Find where the given text appears and provide that cell's center as [x, y] coordinate. 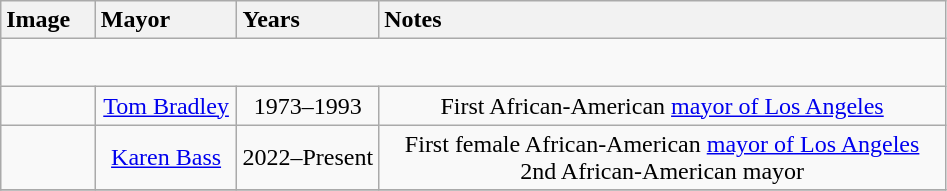
First female African-American mayor of Los Angeles 2nd African-American mayor [662, 158]
Mayor [166, 20]
Tom Bradley [166, 106]
1973–1993 [308, 106]
First African-American mayor of Los Angeles [662, 106]
Image [48, 20]
Karen Bass [166, 158]
Notes [662, 20]
2022–Present [308, 158]
Years [308, 20]
